Output the (X, Y) coordinate of the center of the cell containing the given text.  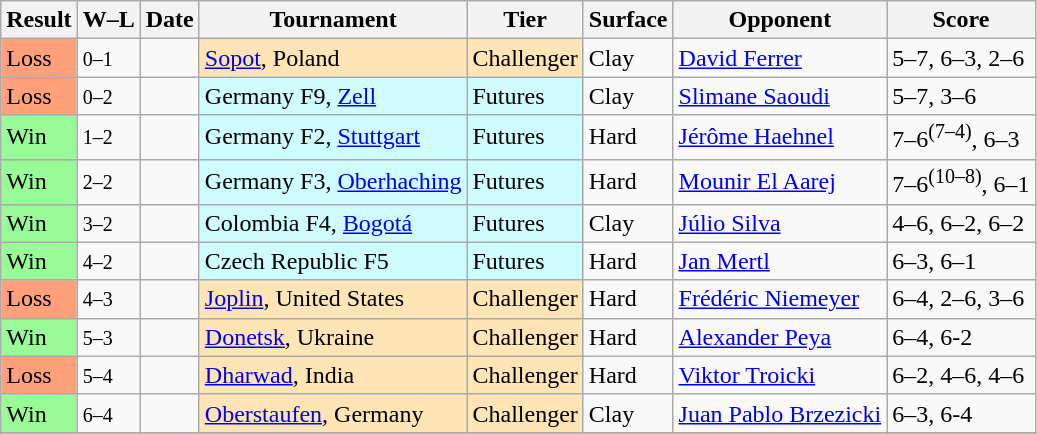
6–3, 6–1 (961, 261)
Tier (525, 20)
4–6, 6–2, 6–2 (961, 223)
Júlio Silva (780, 223)
Jérôme Haehnel (780, 138)
Tournament (333, 20)
Dharwad, India (333, 375)
Frédéric Niemeyer (780, 299)
Colombia F4, Bogotá (333, 223)
Juan Pablo Brzezicki (780, 413)
Joplin, United States (333, 299)
David Ferrer (780, 58)
2–2 (108, 182)
3–2 (108, 223)
Viktor Troicki (780, 375)
Czech Republic F5 (333, 261)
Germany F9, Zell (333, 96)
Slimane Saoudi (780, 96)
Germany F3, Oberhaching (333, 182)
4–3 (108, 299)
Score (961, 20)
6–2, 4–6, 4–6 (961, 375)
6–4, 2–6, 3–6 (961, 299)
6–3, 6-4 (961, 413)
6–4, 6-2 (961, 337)
1–2 (108, 138)
7–6(10–8), 6–1 (961, 182)
5–3 (108, 337)
7–6(7–4), 6–3 (961, 138)
5–7, 6–3, 2–6 (961, 58)
Alexander Peya (780, 337)
Germany F2, Stuttgart (333, 138)
Surface (628, 20)
4–2 (108, 261)
6–4 (108, 413)
0–2 (108, 96)
Result (39, 20)
Opponent (780, 20)
Sopot, Poland (333, 58)
Date (170, 20)
5–7, 3–6 (961, 96)
Mounir El Aarej (780, 182)
5–4 (108, 375)
W–L (108, 20)
Donetsk, Ukraine (333, 337)
Jan Mertl (780, 261)
Oberstaufen, Germany (333, 413)
0–1 (108, 58)
